Search for the cell housing the specified text and yield its [X, Y] center coordinate. 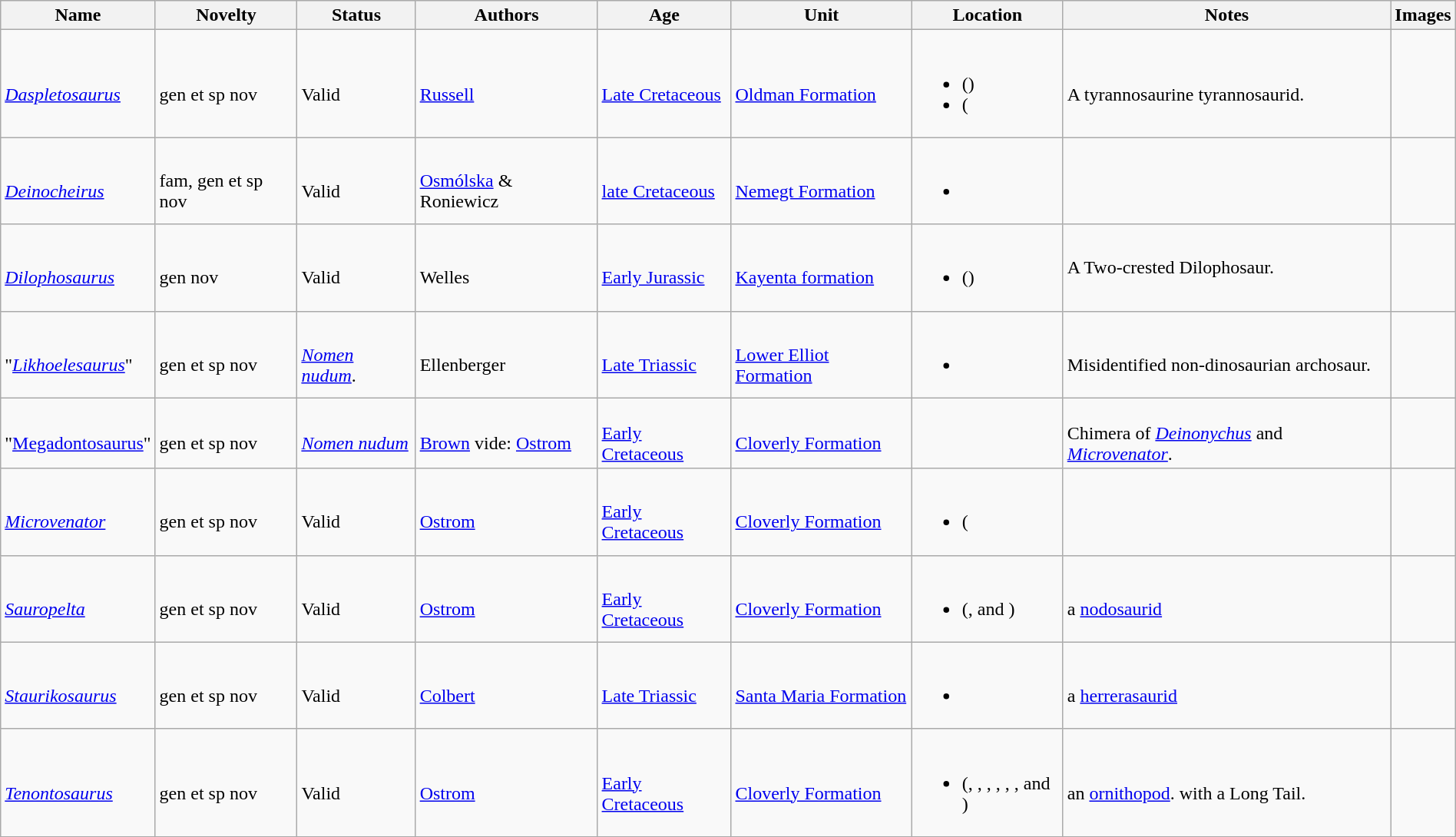
Nomen nudum. [356, 355]
Notes [1227, 15]
Late Cretaceous [664, 84]
A Two-crested Dilophosaur. [1227, 267]
Misidentified non-dinosaurian archosaur. [1227, 355]
Authors [507, 15]
late Cretaceous [664, 181]
Daspletosaurus [78, 84]
Novelty [226, 15]
Age [664, 15]
Images [1423, 15]
a nodosaurid [1227, 599]
Russell [507, 84]
Chimera of Deinonychus and Microvenator. [1227, 433]
Brown vide: Ostrom [507, 433]
Sauropelta [78, 599]
Status [356, 15]
a herrerasaurid [1227, 685]
Early Jurassic [664, 267]
Osmólska & Roniewicz [507, 181]
Lower Elliot Formation [822, 355]
(, and ) [988, 599]
"Likhoelesaurus" [78, 355]
Nomen nudum [356, 433]
(, , , , , , and ) [988, 782]
Ellenberger [507, 355]
Tenontosaurus [78, 782]
Nemegt Formation [822, 181]
Deinocheirus [78, 181]
fam, gen et sp nov [226, 181]
() ( [988, 84]
Welles [507, 267]
Colbert [507, 685]
Name [78, 15]
Oldman Formation [822, 84]
gen nov [226, 267]
Location [988, 15]
() [988, 267]
Kayenta formation [822, 267]
an ornithopod. with a Long Tail. [1227, 782]
A tyrannosaurine tyrannosaurid. [1227, 84]
( [988, 511]
Unit [822, 15]
Dilophosaurus [78, 267]
Staurikosaurus [78, 685]
"Megadontosaurus" [78, 433]
Microvenator [78, 511]
Santa Maria Formation [822, 685]
